Identify which cell holds the provided text, then report its [x, y] central coordinate. 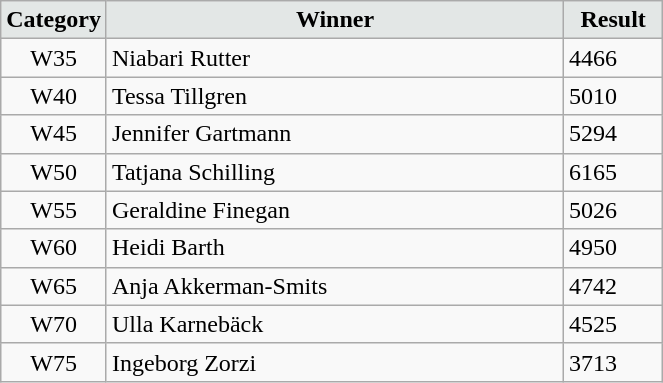
W50 [54, 172]
5026 [614, 210]
W40 [54, 96]
4466 [614, 58]
5294 [614, 134]
Anja Akkerman-Smits [334, 286]
Heidi Barth [334, 248]
6165 [614, 172]
5010 [614, 96]
W75 [54, 362]
W35 [54, 58]
Jennifer Gartmann [334, 134]
Niabari Rutter [334, 58]
4525 [614, 324]
Tatjana Schilling [334, 172]
W55 [54, 210]
W45 [54, 134]
Geraldine Finegan [334, 210]
Result [614, 20]
W70 [54, 324]
W65 [54, 286]
Tessa Tillgren [334, 96]
Ingeborg Zorzi [334, 362]
Ulla Karnebäck [334, 324]
W60 [54, 248]
3713 [614, 362]
4950 [614, 248]
Winner [334, 20]
4742 [614, 286]
Category [54, 20]
